Detect which cell encompasses the target text, then output its [X, Y] center coordinate. 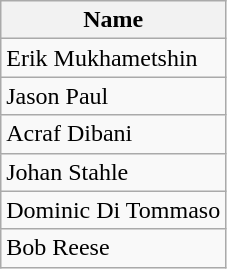
Jason Paul [114, 96]
Johan Stahle [114, 172]
Bob Reese [114, 248]
Name [114, 20]
Acraf Dibani [114, 134]
Dominic Di Tommaso [114, 210]
Erik Mukhametshin [114, 58]
